Pinpoint the cell where the given text exists, returning its [X, Y] midpoint coordinate. 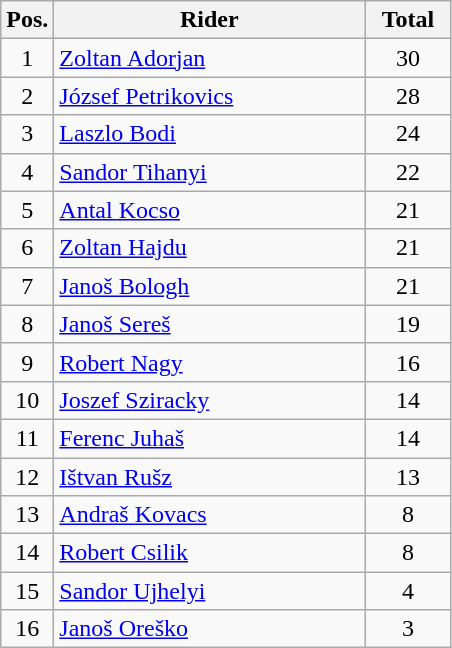
Total [408, 20]
Laszlo Bodi [210, 134]
24 [408, 134]
22 [408, 172]
József Petrikovics [210, 96]
Robert Csilik [210, 553]
1 [28, 58]
10 [28, 400]
Rider [210, 20]
9 [28, 362]
Janoš Bologh [210, 286]
12 [28, 477]
Zoltan Adorjan [210, 58]
Janoš Sereš [210, 324]
Joszef Sziracky [210, 400]
Zoltan Hajdu [210, 248]
Ferenc Juhaš [210, 438]
Antal Kocso [210, 210]
Sandor Tihanyi [210, 172]
19 [408, 324]
2 [28, 96]
11 [28, 438]
Andraš Kovacs [210, 515]
15 [28, 591]
Sandor Ujhelyi [210, 591]
Janoš Oreško [210, 629]
7 [28, 286]
Robert Nagy [210, 362]
Pos. [28, 20]
Ištvan Rušz [210, 477]
6 [28, 248]
5 [28, 210]
28 [408, 96]
30 [408, 58]
